Output the (X, Y) coordinate of the center of the cell containing the given text.  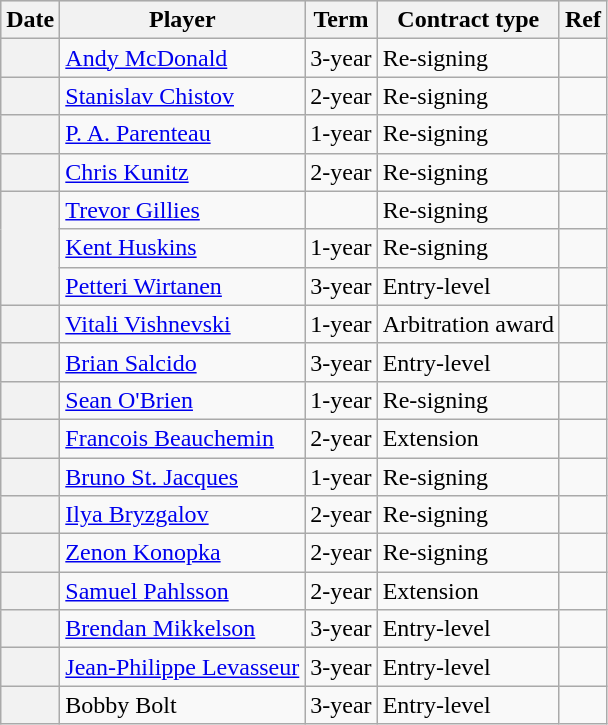
Sean O'Brien (182, 400)
P. A. Parenteau (182, 134)
Contract type (468, 20)
Andy McDonald (182, 58)
Chris Kunitz (182, 172)
Zenon Konopka (182, 553)
Bruno St. Jacques (182, 477)
Term (341, 20)
Samuel Pahlsson (182, 591)
Brian Salcido (182, 362)
Ilya Bryzgalov (182, 515)
Vitali Vishnevski (182, 324)
Petteri Wirtanen (182, 286)
Date (30, 20)
Stanislav Chistov (182, 96)
Player (182, 20)
Jean-Philippe Levasseur (182, 667)
Bobby Bolt (182, 705)
Arbitration award (468, 324)
Brendan Mikkelson (182, 629)
Ref (582, 20)
Francois Beauchemin (182, 438)
Trevor Gillies (182, 210)
Kent Huskins (182, 248)
